Pinpoint the cell where the given text exists, returning its (X, Y) midpoint coordinate. 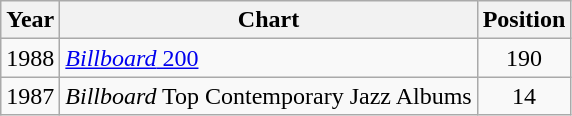
Position (524, 20)
190 (524, 58)
1987 (30, 96)
Chart (268, 20)
Year (30, 20)
1988 (30, 58)
14 (524, 96)
Billboard 200 (268, 58)
Billboard Top Contemporary Jazz Albums (268, 96)
